Determine the (x, y) coordinate at the center of the cell enclosing the given text.  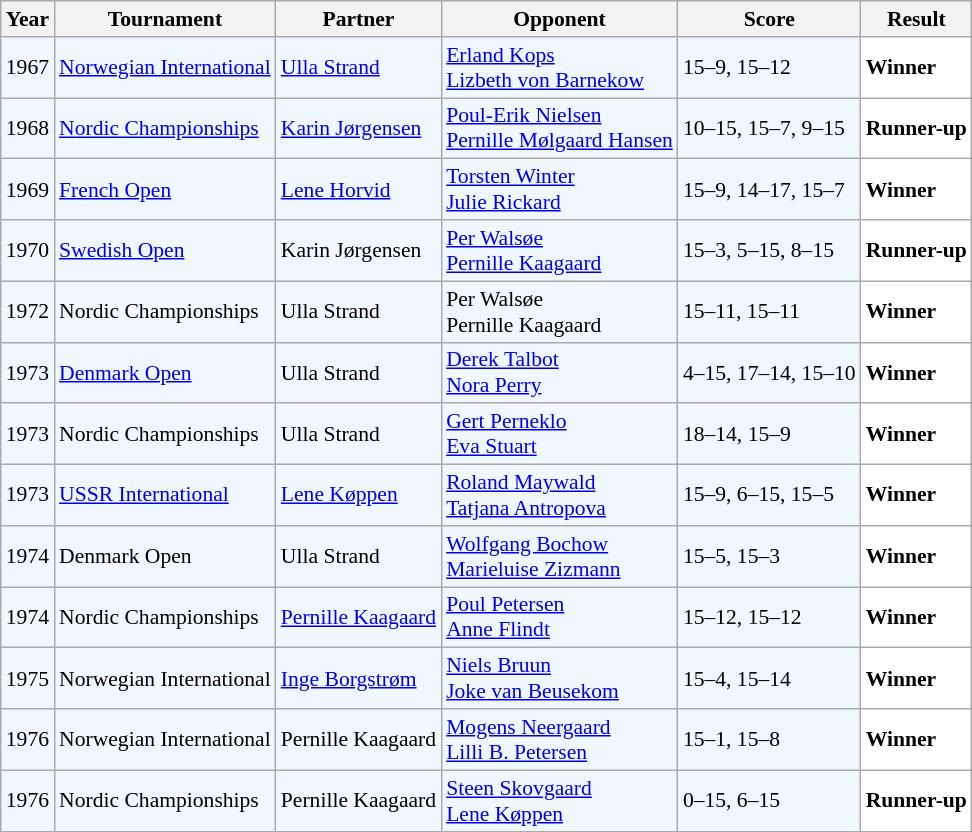
Result (916, 19)
1968 (28, 128)
1970 (28, 250)
Opponent (560, 19)
Torsten Winter Julie Rickard (560, 190)
15–1, 15–8 (770, 740)
Lene Horvid (358, 190)
Year (28, 19)
Partner (358, 19)
0–15, 6–15 (770, 800)
Lene Køppen (358, 496)
15–4, 15–14 (770, 678)
15–9, 6–15, 15–5 (770, 496)
Niels Bruun Joke van Beusekom (560, 678)
1967 (28, 68)
Steen Skovgaard Lene Køppen (560, 800)
Mogens Neergaard Lilli B. Petersen (560, 740)
10–15, 15–7, 9–15 (770, 128)
Poul-Erik Nielsen Pernille Mølgaard Hansen (560, 128)
4–15, 17–14, 15–10 (770, 372)
USSR International (165, 496)
15–9, 15–12 (770, 68)
Erland Kops Lizbeth von Barnekow (560, 68)
Gert Perneklo Eva Stuart (560, 434)
1975 (28, 678)
15–5, 15–3 (770, 556)
Roland Maywald Tatjana Antropova (560, 496)
Tournament (165, 19)
15–9, 14–17, 15–7 (770, 190)
18–14, 15–9 (770, 434)
Score (770, 19)
1972 (28, 312)
French Open (165, 190)
15–3, 5–15, 8–15 (770, 250)
Poul Petersen Anne Flindt (560, 618)
Derek Talbot Nora Perry (560, 372)
Wolfgang Bochow Marieluise Zizmann (560, 556)
Swedish Open (165, 250)
15–11, 15–11 (770, 312)
1969 (28, 190)
15–12, 15–12 (770, 618)
Inge Borgstrøm (358, 678)
